Locate the cell with the specified text and output its [x, y] center coordinate. 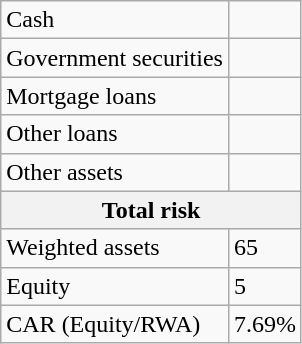
Other assets [115, 172]
Other loans [115, 134]
Mortgage loans [115, 96]
Total risk [152, 210]
Equity [115, 286]
5 [264, 286]
Weighted assets [115, 248]
65 [264, 248]
Government securities [115, 58]
CAR (Equity/RWA) [115, 324]
7.69% [264, 324]
Cash [115, 20]
